Output the (X, Y) coordinate of the center of the cell containing the given text.  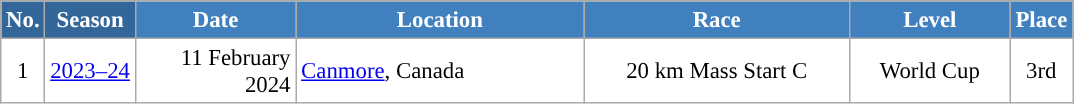
Canmore, Canada (440, 72)
20 km Mass Start C (717, 72)
Race (717, 20)
No. (23, 20)
Season (90, 20)
2023–24 (90, 72)
Place (1041, 20)
11 February 2024 (216, 72)
Location (440, 20)
Date (216, 20)
Level (930, 20)
World Cup (930, 72)
3rd (1041, 72)
1 (23, 72)
